Find where the given text appears and provide that cell's center as (X, Y) coordinate. 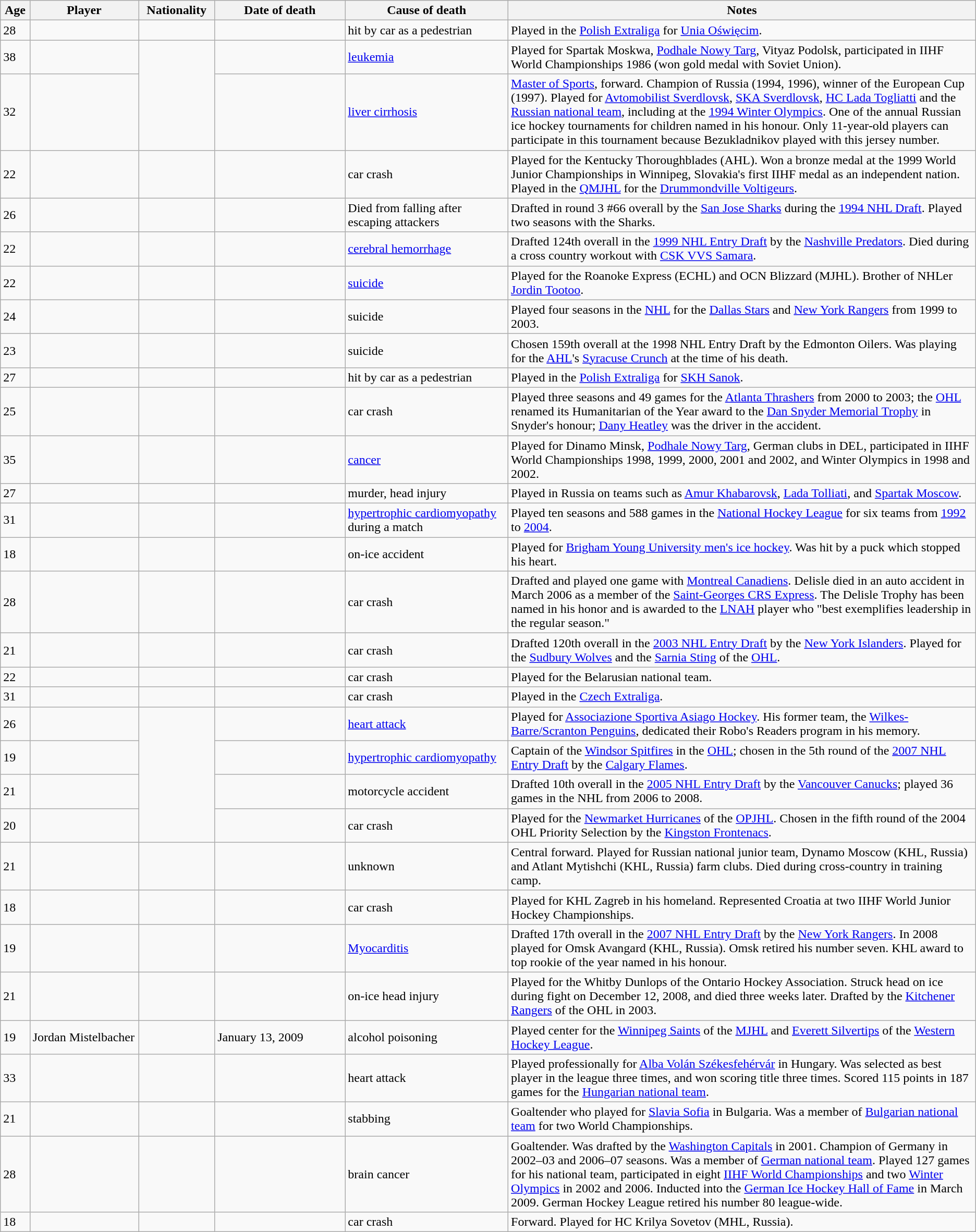
Myocarditis (426, 948)
Cause of death (426, 10)
Played center for the Winnipeg Saints of the MJHL and Everett Silvertips of the Western Hockey League. (742, 1037)
Played ten seasons and 588 games in the National Hockey League for six teams from 1992 to 2004. (742, 520)
Played for the Belarusian national team. (742, 677)
Drafted 120th overall in the 2003 NHL Entry Draft by the New York Islanders. Played for the Sudbury Wolves and the Sarnia Sting of the OHL. (742, 650)
35 (15, 460)
Played in Russia on teams such as Amur Khabarovsk, Lada Tolliati, and Spartak Moscow. (742, 494)
32 (15, 112)
Died from falling after escaping attackers (426, 215)
Played for Spartak Moskwa, Podhale Nowy Targ, Vityaz Podolsk, participated in IIHF World Championships 1986 (won gold medal with Soviet Union). (742, 57)
on-ice accident (426, 555)
Chosen 159th overall at the 1998 NHL Entry Draft by the Edmonton Oilers. Was playing for the AHL's Syracuse Crunch at the time of his death. (742, 350)
hypertrophic cardiomyopathy (426, 758)
38 (15, 57)
Captain of the Windsor Spitfires in the OHL; chosen in the 5th round of the 2007 NHL Entry Draft by the Calgary Flames. (742, 758)
23 (15, 350)
Age (15, 10)
25 (15, 411)
Played for KHL Zagreb in his homeland. Represented Croatia at two IIHF World Junior Hockey Championships. (742, 907)
Drafted 10th overall in the 2005 NHL Entry Draft by the Vancouver Canucks; played 36 games in the NHL from 2006 to 2008. (742, 791)
on-ice head injury (426, 996)
brain cancer (426, 1174)
Drafted in round 3 #66 overall by the San Jose Sharks during the 1994 NHL Draft. Played two seasons with the Sharks. (742, 215)
liver cirrhosis (426, 112)
24 (15, 317)
alcohol poisoning (426, 1037)
Forward. Played for HC Krilya Sovetov (MHL, Russia). (742, 1222)
Notes (742, 10)
20 (15, 826)
leukemia (426, 57)
Played in the Polish Extraliga for Unia Oświęcim. (742, 30)
Played in the Polish Extraliga for SKH Sanok. (742, 377)
Jordan Mistelbacher (84, 1037)
Played for the Newmarket Hurricanes of the OPJHL. Chosen in the fifth round of the 2004 OHL Priority Selection by the Kingston Frontenacs. (742, 826)
Drafted 124th overall in the 1999 NHL Entry Draft by the Nashville Predators. Died during a cross country workout with CSK VVS Samara. (742, 249)
murder, head injury (426, 494)
motorcycle accident (426, 791)
cerebral hemorrhage (426, 249)
Played in the Czech Extraliga. (742, 697)
Nationality (177, 10)
cancer (426, 460)
Played for Brigham Young University men's ice hockey. Was hit by a puck which stopped his heart. (742, 555)
Played for the Roanoke Express (ECHL) and OCN Blizzard (MJHL). Brother of NHLer Jordin Tootoo. (742, 282)
unknown (426, 866)
33 (15, 1078)
Player (84, 10)
hypertrophic cardiomyopathy during a match (426, 520)
Date of death (280, 10)
stabbing (426, 1119)
January 13, 2009 (280, 1037)
Played four seasons in the NHL for the Dallas Stars and New York Rangers from 1999 to 2003. (742, 317)
Goaltender who played for Slavia Sofia in Bulgaria. Was a member of Bulgarian national team for two World Championships. (742, 1119)
